Identify which cell holds the provided text, then report its [x, y] central coordinate. 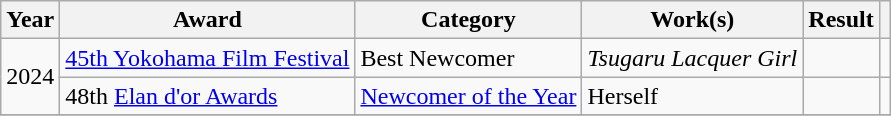
48th Elan d'or Awards [208, 96]
Work(s) [692, 20]
Award [208, 20]
Best Newcomer [468, 58]
Result [841, 20]
Year [30, 20]
Tsugaru Lacquer Girl [692, 58]
45th Yokohama Film Festival [208, 58]
Herself [692, 96]
Category [468, 20]
2024 [30, 77]
Newcomer of the Year [468, 96]
